From the cell containing the given text, extract its center point as [x, y] coordinate. 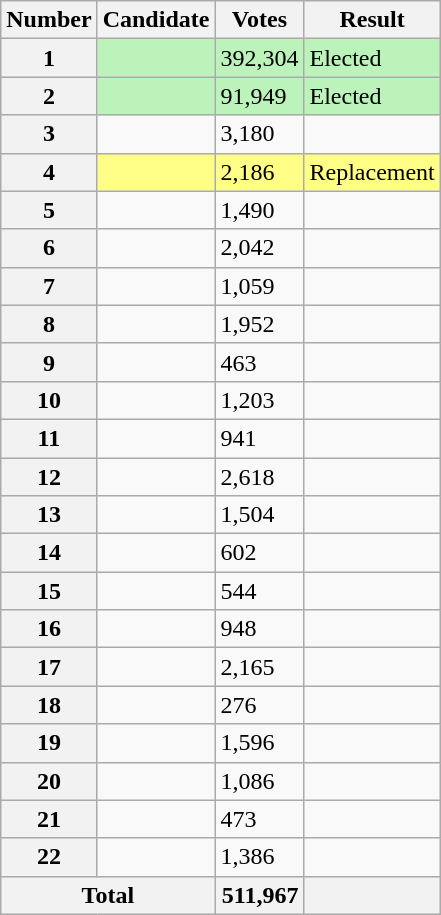
Result [372, 20]
20 [49, 781]
3 [49, 134]
22 [49, 857]
10 [49, 400]
473 [260, 819]
1,386 [260, 857]
941 [260, 438]
3,180 [260, 134]
2 [49, 96]
5 [49, 210]
1,596 [260, 743]
Number [49, 20]
276 [260, 705]
19 [49, 743]
8 [49, 324]
1,490 [260, 210]
602 [260, 553]
1 [49, 58]
2,165 [260, 667]
511,967 [260, 895]
16 [49, 629]
11 [49, 438]
15 [49, 591]
1,086 [260, 781]
21 [49, 819]
463 [260, 362]
6 [49, 248]
2,618 [260, 477]
2,042 [260, 248]
1,059 [260, 286]
1,504 [260, 515]
1,952 [260, 324]
2,186 [260, 172]
Candidate [156, 20]
544 [260, 591]
1,203 [260, 400]
392,304 [260, 58]
17 [49, 667]
18 [49, 705]
91,949 [260, 96]
4 [49, 172]
Votes [260, 20]
13 [49, 515]
12 [49, 477]
948 [260, 629]
Replacement [372, 172]
Total [108, 895]
14 [49, 553]
7 [49, 286]
9 [49, 362]
